Output the (X, Y) coordinate of the center of the cell containing the given text.  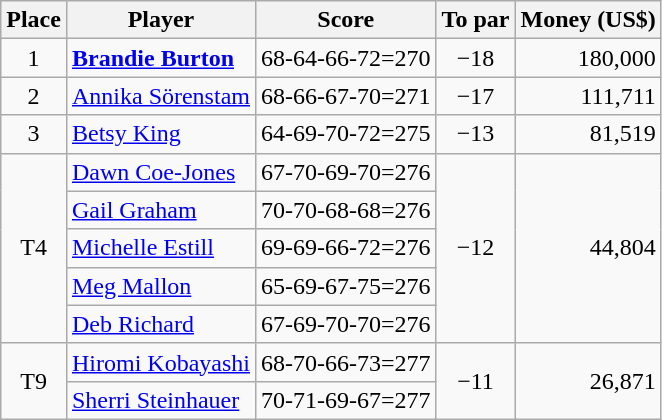
68-66-67-70=271 (346, 96)
Michelle Estill (160, 248)
Meg Mallon (160, 286)
180,000 (588, 58)
111,711 (588, 96)
68-70-66-73=277 (346, 362)
Money (US$) (588, 20)
Deb Richard (160, 324)
69-69-66-72=276 (346, 248)
Betsy King (160, 134)
26,871 (588, 381)
−13 (476, 134)
70-70-68-68=276 (346, 210)
44,804 (588, 248)
64-69-70-72=275 (346, 134)
Score (346, 20)
Hiromi Kobayashi (160, 362)
−18 (476, 58)
68-64-66-72=270 (346, 58)
65-69-67-75=276 (346, 286)
81,519 (588, 134)
T9 (34, 381)
Brandie Burton (160, 58)
Sherri Steinhauer (160, 400)
70-71-69-67=277 (346, 400)
3 (34, 134)
2 (34, 96)
Place (34, 20)
−17 (476, 96)
To par (476, 20)
T4 (34, 248)
−12 (476, 248)
Player (160, 20)
Dawn Coe-Jones (160, 172)
Annika Sörenstam (160, 96)
67-70-69-70=276 (346, 172)
67-69-70-70=276 (346, 324)
1 (34, 58)
Gail Graham (160, 210)
−11 (476, 381)
